For the text-containing cell, return its midpoint in (X, Y) coordinate format. 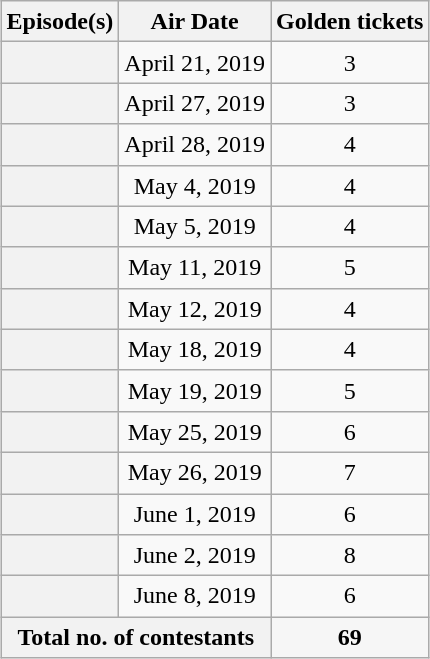
Total no. of contestants (136, 638)
Air Date (195, 22)
May 18, 2019 (195, 350)
May 5, 2019 (195, 226)
May 19, 2019 (195, 390)
Episode(s) (60, 22)
April 27, 2019 (195, 104)
May 26, 2019 (195, 472)
May 11, 2019 (195, 268)
Golden tickets (350, 22)
May 25, 2019 (195, 432)
June 2, 2019 (195, 556)
69 (350, 638)
June 8, 2019 (195, 596)
May 12, 2019 (195, 308)
April 21, 2019 (195, 62)
7 (350, 472)
8 (350, 556)
June 1, 2019 (195, 514)
May 4, 2019 (195, 186)
April 28, 2019 (195, 144)
